Determine the [x, y] coordinate at the center of the cell enclosing the given text.  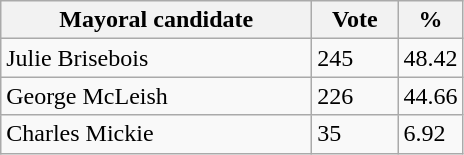
% [430, 20]
Julie Brisebois [156, 58]
35 [355, 134]
6.92 [430, 134]
44.66 [430, 96]
Vote [355, 20]
48.42 [430, 58]
245 [355, 58]
Mayoral candidate [156, 20]
George McLeish [156, 96]
Charles Mickie [156, 134]
226 [355, 96]
